Find where the given text appears and provide that cell's center as (x, y) coordinate. 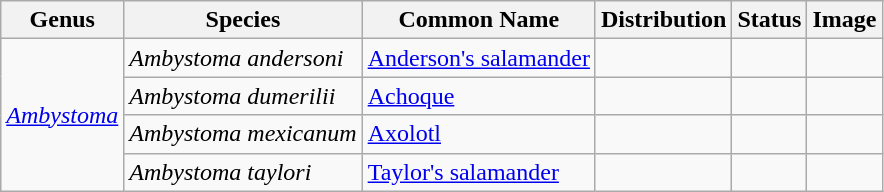
Species (243, 20)
Taylor's salamander (478, 172)
Distribution (663, 20)
Ambystoma mexicanum (243, 134)
Ambystoma taylori (243, 172)
Anderson's salamander (478, 58)
Image (844, 20)
Achoque (478, 96)
Common Name (478, 20)
Ambystoma andersoni (243, 58)
Status (770, 20)
Ambystoma (62, 115)
Genus (62, 20)
Ambystoma dumerilii (243, 96)
Axolotl (478, 134)
